Extract the [X, Y] coordinate from the center of the cell holding the provided text.  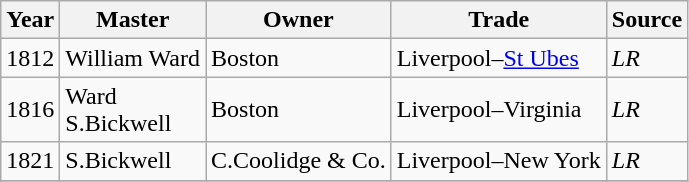
Trade [498, 20]
WardS.Bickwell [133, 110]
1816 [30, 110]
S.Bickwell [133, 161]
1812 [30, 58]
William Ward [133, 58]
Year [30, 20]
C.Coolidge & Co. [299, 161]
Liverpool–New York [498, 161]
1821 [30, 161]
Liverpool–St Ubes [498, 58]
Source [646, 20]
Master [133, 20]
Liverpool–Virginia [498, 110]
Owner [299, 20]
